From the cell containing the given text, extract its center point as (X, Y) coordinate. 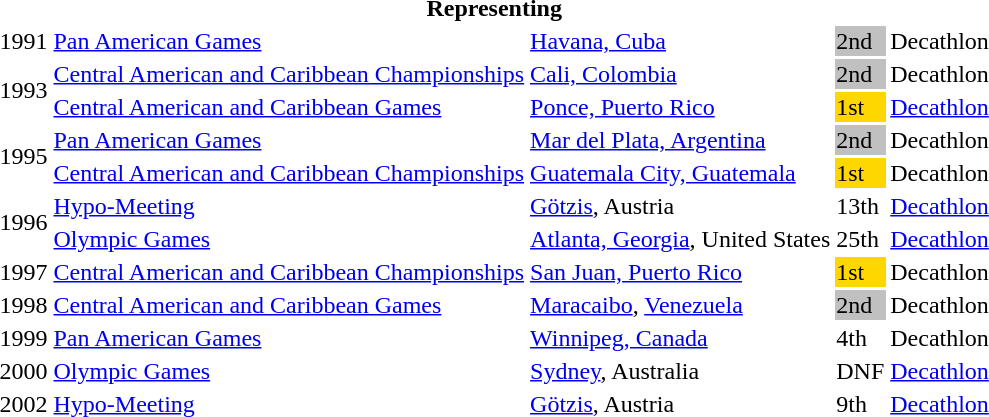
13th (860, 206)
25th (860, 239)
Mar del Plata, Argentina (680, 140)
Götzis, Austria (680, 206)
Hypo-Meeting (289, 206)
Sydney, Australia (680, 371)
Winnipeg, Canada (680, 338)
DNF (860, 371)
Ponce, Puerto Rico (680, 107)
Atlanta, Georgia, United States (680, 239)
Cali, Colombia (680, 74)
Havana, Cuba (680, 41)
San Juan, Puerto Rico (680, 272)
Guatemala City, Guatemala (680, 173)
4th (860, 338)
Maracaibo, Venezuela (680, 305)
